Identify which cell holds the provided text, then report its (x, y) central coordinate. 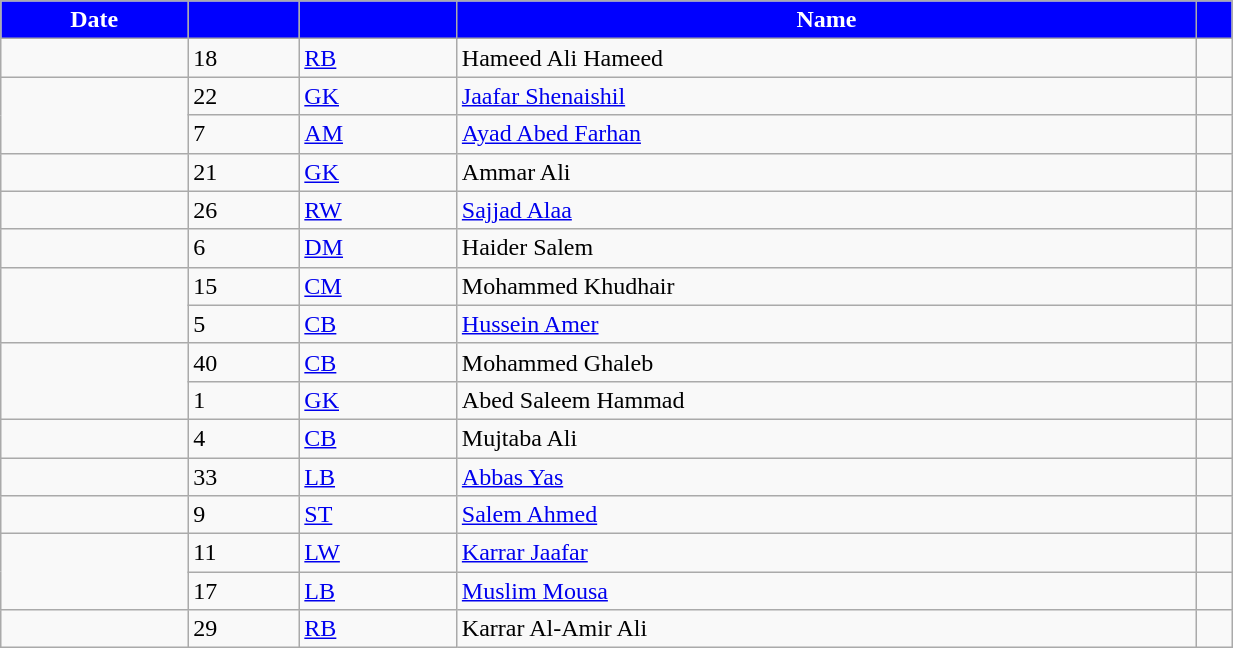
Ammar Ali (826, 172)
40 (244, 362)
26 (244, 210)
Hussein Amer (826, 324)
Salem Ahmed (826, 515)
DM (378, 248)
Jaafar Shenaishil (826, 96)
AM (378, 134)
6 (244, 248)
Haider Salem (826, 248)
ST (378, 515)
29 (244, 629)
Abbas Yas (826, 477)
Hameed Ali Hameed (826, 58)
11 (244, 553)
33 (244, 477)
Ayad Abed Farhan (826, 134)
Mohammed Ghaleb (826, 362)
Mohammed Khudhair (826, 286)
1 (244, 400)
18 (244, 58)
Karrar Al-Amir Ali (826, 629)
Muslim Mousa (826, 591)
Abed Saleem Hammad (826, 400)
4 (244, 438)
7 (244, 134)
Name (826, 20)
Sajjad Alaa (826, 210)
9 (244, 515)
15 (244, 286)
RW (378, 210)
17 (244, 591)
Karrar Jaafar (826, 553)
Date (94, 20)
21 (244, 172)
LW (378, 553)
22 (244, 96)
Mujtaba Ali (826, 438)
5 (244, 324)
CM (378, 286)
